Locate the cell with the specified text and output its (x, y) center coordinate. 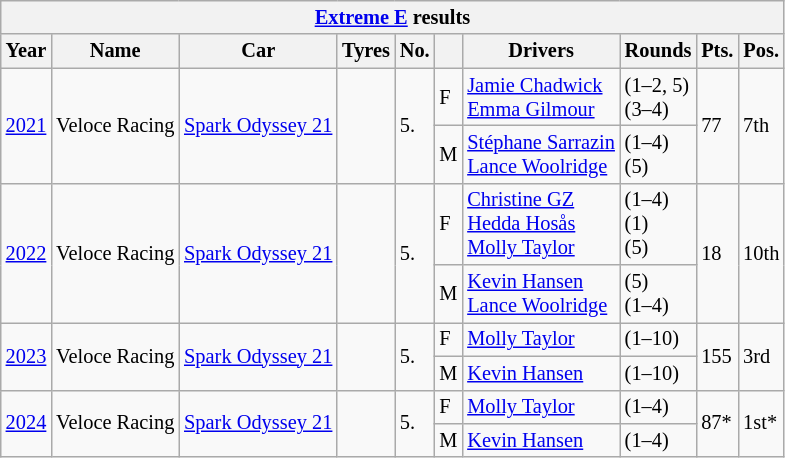
10th (761, 252)
Name (115, 51)
3rd (761, 356)
(5)(1–4) (658, 294)
Rounds (658, 51)
Kevin Hansen Lance Woolridge (540, 294)
Extreme E results (392, 17)
Tyres (366, 51)
18 (717, 252)
Car (258, 51)
(1–2, 5)(3–4) (658, 97)
Jamie Chadwick Emma Gilmour (540, 97)
2022 (26, 252)
77 (717, 126)
Pos. (761, 51)
2023 (26, 356)
1st* (761, 424)
2021 (26, 126)
Stéphane Sarrazin Lance Woolridge (540, 154)
Pts. (717, 51)
87* (717, 424)
Christine GZ Hedda Hosås Molly Taylor (540, 224)
7th (761, 126)
Year (26, 51)
No. (415, 51)
(1–4)(1)(5) (658, 224)
2024 (26, 424)
155 (717, 356)
(1–4)(5) (658, 154)
Drivers (540, 51)
